Provide the [x, y] coordinate of the cell's center where the given text is located.  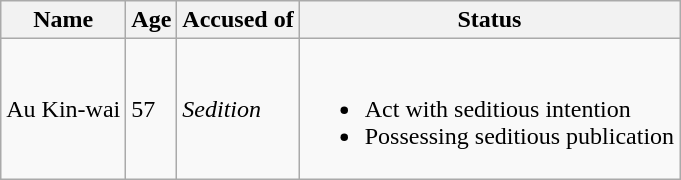
Au Kin-wai [64, 109]
Age [152, 20]
Name [64, 20]
Accused of [238, 20]
57 [152, 109]
Sedition [238, 109]
Act with seditious intentionPossessing seditious publication [489, 109]
Status [489, 20]
